Pinpoint the cell where the given text exists, returning its (X, Y) midpoint coordinate. 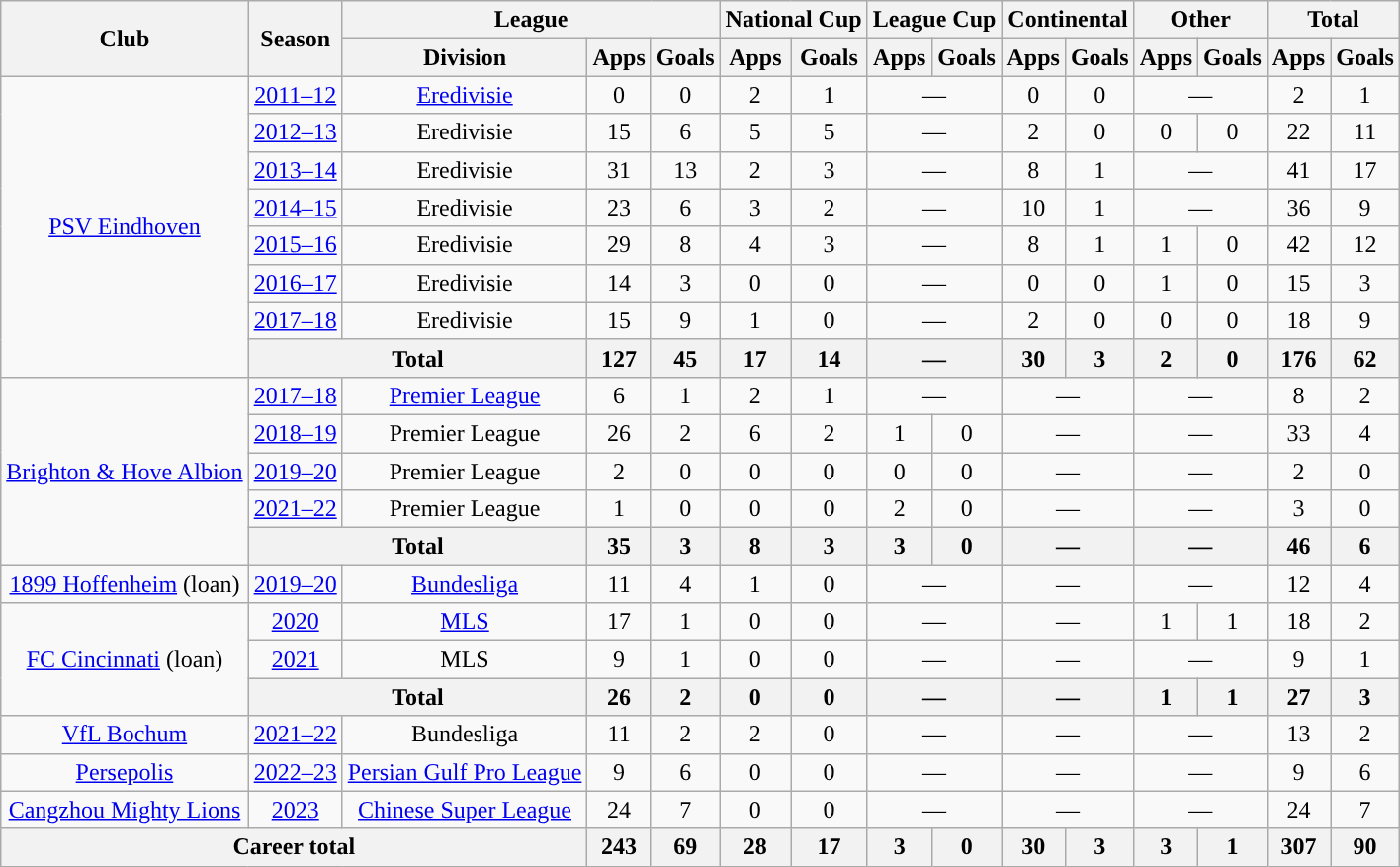
42 (1298, 245)
36 (1298, 208)
62 (1365, 358)
10 (1033, 208)
2018–19 (295, 433)
2022–23 (295, 772)
69 (685, 847)
33 (1298, 433)
1899 Hoffenheim (loan) (125, 584)
22 (1298, 132)
Chinese Super League (465, 810)
23 (619, 208)
29 (619, 245)
2021 (295, 659)
Cangzhou Mighty Lions (125, 810)
Club (125, 39)
28 (755, 847)
League Cup (934, 20)
35 (619, 547)
2012–13 (295, 132)
90 (1365, 847)
31 (619, 170)
Persian Gulf Pro League (465, 772)
2014–15 (295, 208)
League (531, 20)
307 (1298, 847)
2011–12 (295, 95)
Career total (295, 847)
127 (619, 358)
FC Cincinnati (loan) (125, 659)
27 (1298, 697)
2023 (295, 810)
2016–17 (295, 283)
41 (1298, 170)
National Cup (793, 20)
243 (619, 847)
2015–16 (295, 245)
VfL Bochum (125, 735)
Season (295, 39)
Other (1200, 20)
176 (1298, 358)
2013–14 (295, 170)
45 (685, 358)
46 (1298, 547)
Continental (1068, 20)
Persepolis (125, 772)
Brighton & Hove Albion (125, 471)
Division (465, 57)
PSV Eindhoven (125, 226)
2020 (295, 622)
